Return the [x, y] coordinate for the center point of the cell that contains the specified text.  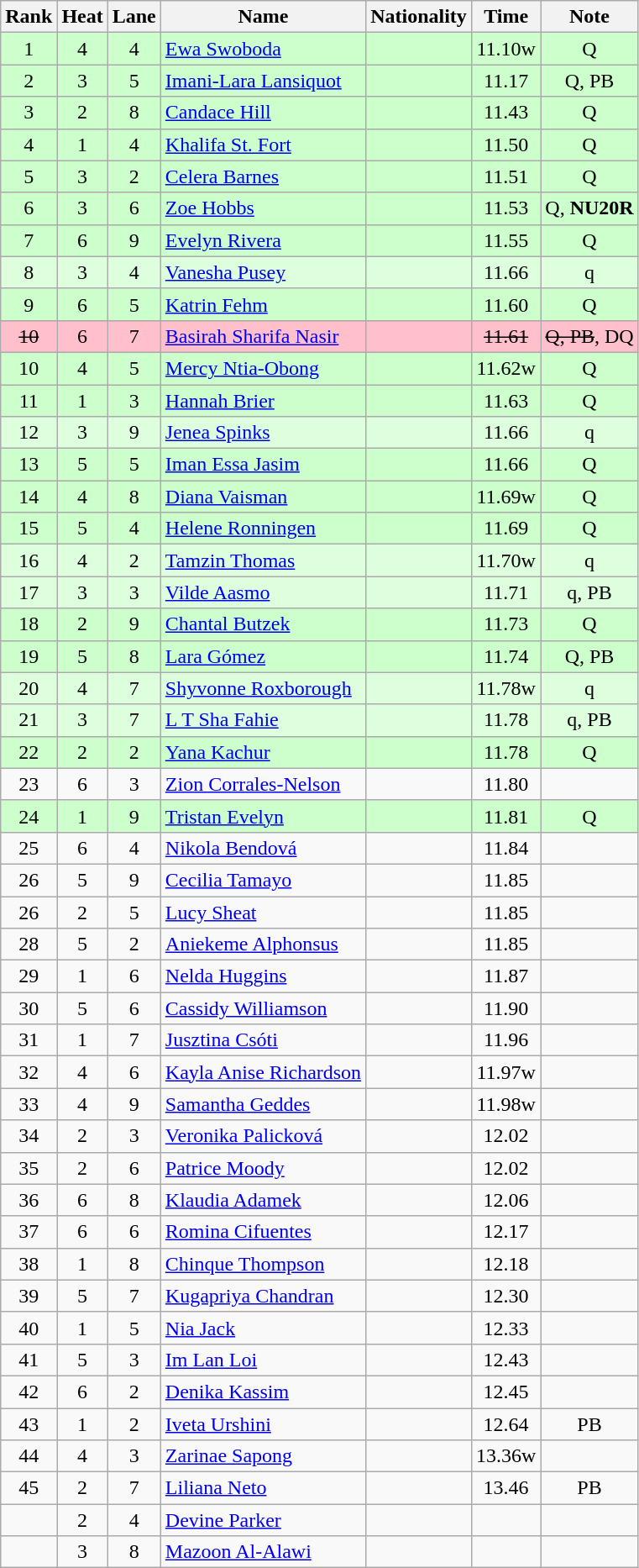
11.10w [505, 49]
33 [29, 1104]
Mazoon Al-Alawi [263, 1552]
11.60 [505, 304]
12.17 [505, 1232]
11.80 [505, 784]
45 [29, 1488]
42 [29, 1392]
12.43 [505, 1360]
Zoe Hobbs [263, 208]
Iman Essa Jasim [263, 465]
Chantal Butzek [263, 624]
36 [29, 1200]
11.96 [505, 1040]
Rank [29, 17]
23 [29, 784]
11.87 [505, 976]
Basirah Sharifa Nasir [263, 336]
Q, PB, DQ [589, 336]
Katrin Fehm [263, 304]
11 [29, 401]
Imani-Lara Lansiquot [263, 81]
34 [29, 1136]
11.51 [505, 176]
Aniekeme Alphonsus [263, 944]
Cassidy Williamson [263, 1008]
11.90 [505, 1008]
37 [29, 1232]
L T Sha Fahie [263, 720]
Nikola Bendová [263, 848]
41 [29, 1360]
28 [29, 944]
11.74 [505, 656]
11.62w [505, 368]
Khalifa St. Fort [263, 145]
11.78w [505, 688]
17 [29, 592]
18 [29, 624]
Name [263, 17]
22 [29, 752]
30 [29, 1008]
12.18 [505, 1264]
Tamzin Thomas [263, 560]
Hannah Brier [263, 401]
11.69 [505, 529]
11.70w [505, 560]
39 [29, 1296]
Liliana Neto [263, 1488]
29 [29, 976]
Shyvonne Roxborough [263, 688]
40 [29, 1328]
Tristan Evelyn [263, 816]
Zion Corrales-Nelson [263, 784]
Iveta Urshini [263, 1424]
12.64 [505, 1424]
13.46 [505, 1488]
Time [505, 17]
Im Lan Loi [263, 1360]
Lara Gómez [263, 656]
Ewa Swoboda [263, 49]
Kugapriya Chandran [263, 1296]
Mercy Ntia-Obong [263, 368]
Veronika Palicková [263, 1136]
12.30 [505, 1296]
11.81 [505, 816]
11.69w [505, 497]
Jusztina Csóti [263, 1040]
Diana Vaisman [263, 497]
35 [29, 1168]
11.17 [505, 81]
Zarinae Sapong [263, 1456]
13 [29, 465]
Samantha Geddes [263, 1104]
Klaudia Adamek [263, 1200]
11.63 [505, 401]
Jenea Spinks [263, 433]
11.61 [505, 336]
11.73 [505, 624]
Patrice Moody [263, 1168]
11.98w [505, 1104]
11.43 [505, 113]
Nationality [419, 17]
21 [29, 720]
12 [29, 433]
Note [589, 17]
24 [29, 816]
14 [29, 497]
11.50 [505, 145]
11.84 [505, 848]
25 [29, 848]
31 [29, 1040]
12.06 [505, 1200]
13.36w [505, 1456]
Devine Parker [263, 1520]
43 [29, 1424]
11.55 [505, 240]
Helene Ronningen [263, 529]
19 [29, 656]
44 [29, 1456]
16 [29, 560]
11.97w [505, 1072]
Celera Barnes [263, 176]
Heat [82, 17]
12.33 [505, 1328]
Nia Jack [263, 1328]
32 [29, 1072]
Lucy Sheat [263, 912]
Vanesha Pusey [263, 272]
15 [29, 529]
Evelyn Rivera [263, 240]
Chinque Thompson [263, 1264]
Nelda Huggins [263, 976]
11.53 [505, 208]
Kayla Anise Richardson [263, 1072]
20 [29, 688]
11.71 [505, 592]
Q, NU20R [589, 208]
Romina Cifuentes [263, 1232]
Candace Hill [263, 113]
38 [29, 1264]
Yana Kachur [263, 752]
Denika Kassim [263, 1392]
Lane [134, 17]
Vilde Aasmo [263, 592]
12.45 [505, 1392]
Cecilia Tamayo [263, 880]
